Detect which cell encompasses the target text, then output its (X, Y) center coordinate. 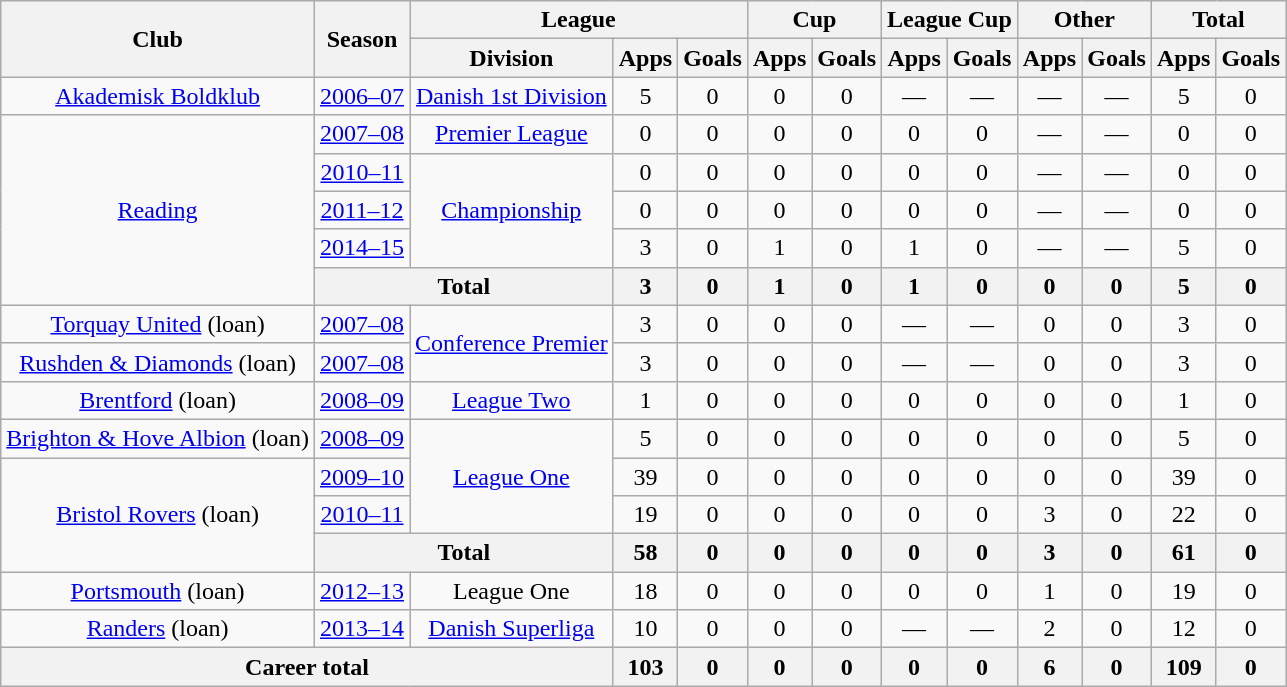
2011–12 (362, 210)
109 (1183, 667)
2013–14 (362, 629)
18 (645, 591)
Brentford (loan) (158, 400)
Portsmouth (loan) (158, 591)
Randers (loan) (158, 629)
Bristol Rovers (loan) (158, 515)
6 (1049, 667)
Reading (158, 210)
10 (645, 629)
Cup (814, 20)
League Two (512, 400)
Premier League (512, 134)
2 (1049, 629)
Conference Premier (512, 343)
Torquay United (loan) (158, 324)
61 (1183, 553)
22 (1183, 515)
Other (1084, 20)
Danish 1st Division (512, 96)
103 (645, 667)
Rushden & Diamonds (loan) (158, 362)
Club (158, 39)
Championship (512, 210)
Season (362, 39)
Akademisk Boldklub (158, 96)
Career total (307, 667)
League (579, 20)
2009–10 (362, 477)
58 (645, 553)
Division (512, 58)
2014–15 (362, 248)
2006–07 (362, 96)
Brighton & Hove Albion (loan) (158, 438)
12 (1183, 629)
2012–13 (362, 591)
Danish Superliga (512, 629)
League Cup (950, 20)
